Provide the [X, Y] coordinate of the cell's center where the given text is located.  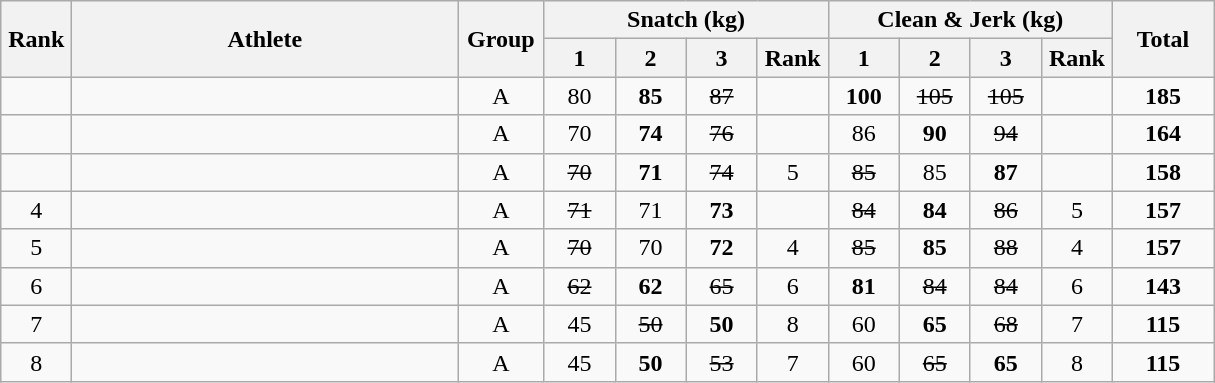
Group [501, 39]
185 [1162, 96]
100 [864, 96]
Total [1162, 39]
164 [1162, 134]
Clean & Jerk (kg) [970, 20]
143 [1162, 286]
76 [722, 134]
72 [722, 248]
73 [722, 210]
81 [864, 286]
53 [722, 362]
90 [934, 134]
Athlete [265, 39]
68 [1006, 324]
158 [1162, 172]
88 [1006, 248]
Snatch (kg) [686, 20]
94 [1006, 134]
80 [580, 96]
